Output the [X, Y] coordinate of the center of the cell containing the given text.  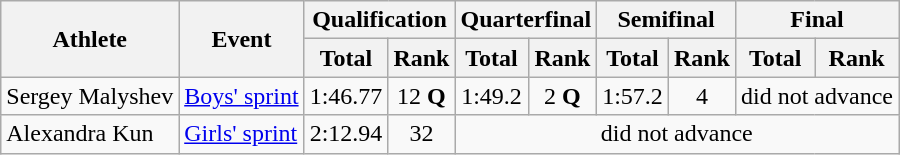
1:57.2 [633, 96]
Event [242, 39]
1:49.2 [492, 96]
2:12.94 [346, 134]
Boys' sprint [242, 96]
Quarterfinal [526, 20]
Semifinal [666, 20]
2 Q [562, 96]
Girls' sprint [242, 134]
Sergey Malyshev [90, 96]
4 [702, 96]
Alexandra Kun [90, 134]
12 Q [422, 96]
Athlete [90, 39]
32 [422, 134]
1:46.77 [346, 96]
Qualification [380, 20]
Final [816, 20]
